Search for the cell housing the specified text and yield its [X, Y] center coordinate. 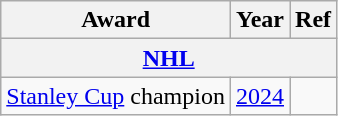
Award [116, 20]
Ref [314, 20]
Year [260, 20]
2024 [260, 96]
NHL [169, 58]
Stanley Cup champion [116, 96]
